Locate the cell with the specified text and output its [X, Y] center coordinate. 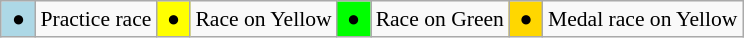
Practice race [96, 19]
Race on Yellow [263, 19]
Medal race on Yellow [643, 19]
Race on Green [440, 19]
